Capture the cell that displays the provided text and extract its [X, Y] central coordinate. 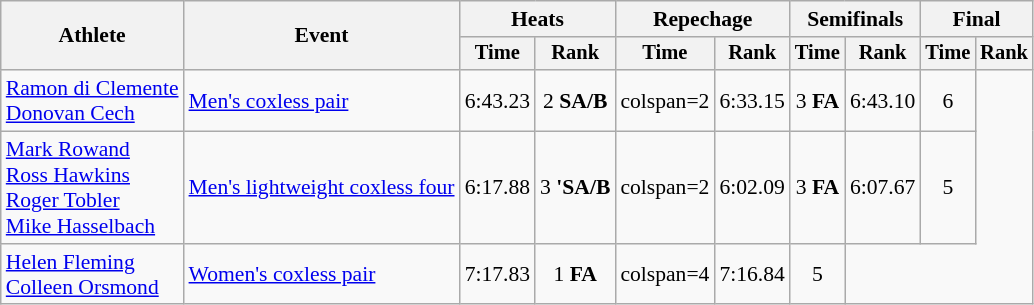
Men's coxless pair [322, 100]
Ramon di ClementeDonovan Cech [92, 100]
Final [976, 19]
Event [322, 36]
Semifinals [855, 19]
3 'SA/B [575, 188]
Men's lightweight coxless four [322, 188]
6:33.15 [752, 100]
Women's coxless pair [322, 274]
6:02.09 [752, 188]
Heats [538, 19]
colspan=4 [664, 274]
Helen FlemingColleen Orsmond [92, 274]
6 [948, 100]
Repechage [702, 19]
2 SA/B [575, 100]
6:17.88 [498, 188]
7:17.83 [498, 274]
1 FA [575, 274]
Athlete [92, 36]
6:43.23 [498, 100]
6:07.67 [882, 188]
6:43.10 [882, 100]
7:16.84 [752, 274]
Mark RowandRoss HawkinsRoger ToblerMike Hasselbach [92, 188]
